Scan for the cell matching the given text and deliver its (X, Y) coordinate at center. 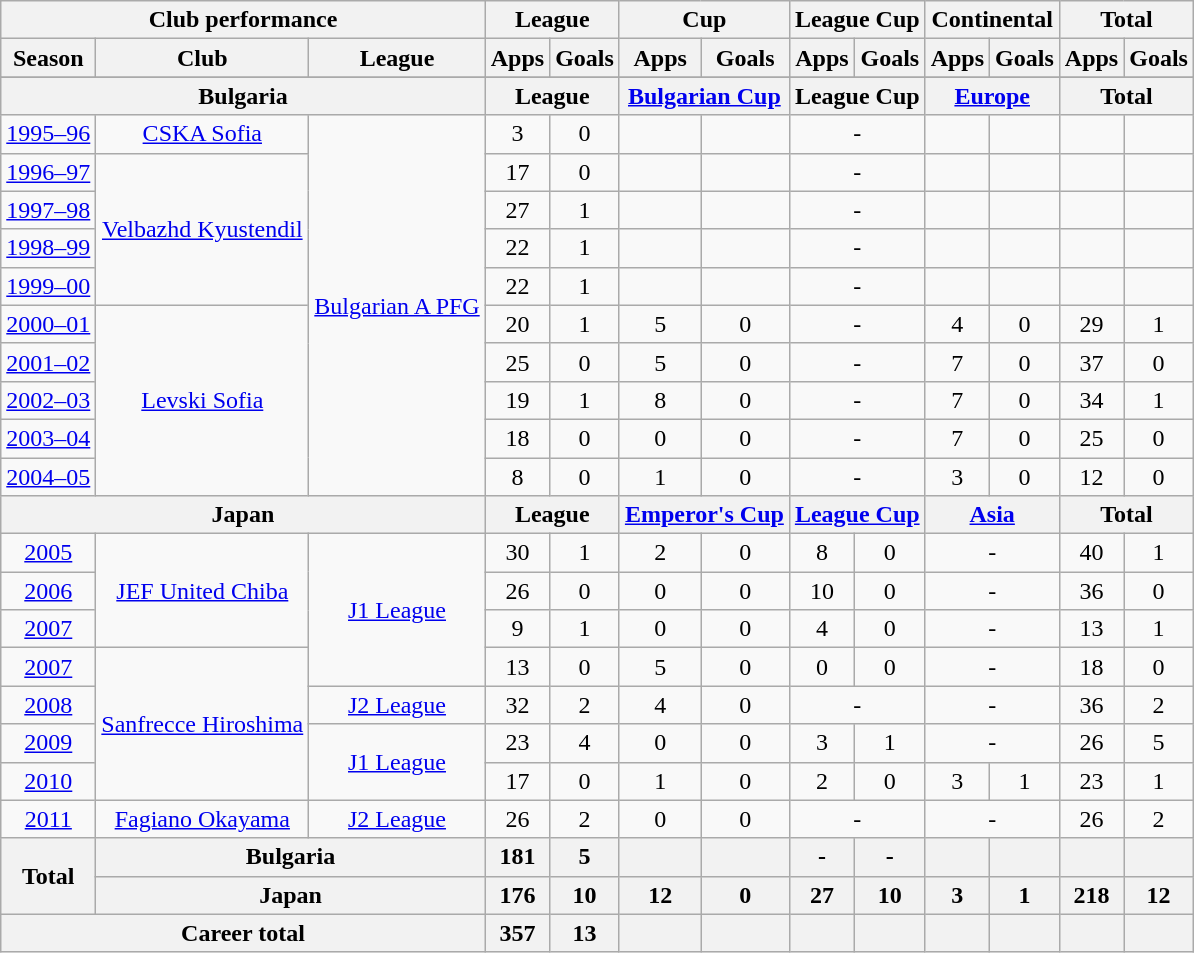
2006 (48, 591)
Continental (992, 20)
19 (517, 400)
34 (1091, 400)
40 (1091, 553)
Levski Sofia (202, 400)
181 (517, 857)
2009 (48, 743)
30 (517, 553)
Club (202, 58)
1999–00 (48, 286)
37 (1091, 362)
2003–04 (48, 438)
1996–97 (48, 172)
2004–05 (48, 477)
Career total (243, 933)
2005 (48, 553)
2000–01 (48, 324)
2002–03 (48, 400)
32 (517, 705)
Fagiano Okayama (202, 819)
Europe (992, 96)
1995–96 (48, 134)
Bulgarian Cup (704, 96)
2001–02 (48, 362)
Velbazhd Kyustendil (202, 229)
Cup (704, 20)
176 (517, 895)
20 (517, 324)
218 (1091, 895)
1998–99 (48, 248)
29 (1091, 324)
Bulgarian A PFG (397, 306)
Sanfrecce Hiroshima (202, 724)
2008 (48, 705)
9 (517, 629)
Club performance (243, 20)
2010 (48, 781)
JEF United Chiba (202, 591)
Season (48, 58)
357 (517, 933)
CSKA Sofia (202, 134)
Emperor's Cup (704, 515)
2011 (48, 819)
1997–98 (48, 210)
Asia (992, 515)
